Capture the cell that displays the provided text and extract its (X, Y) central coordinate. 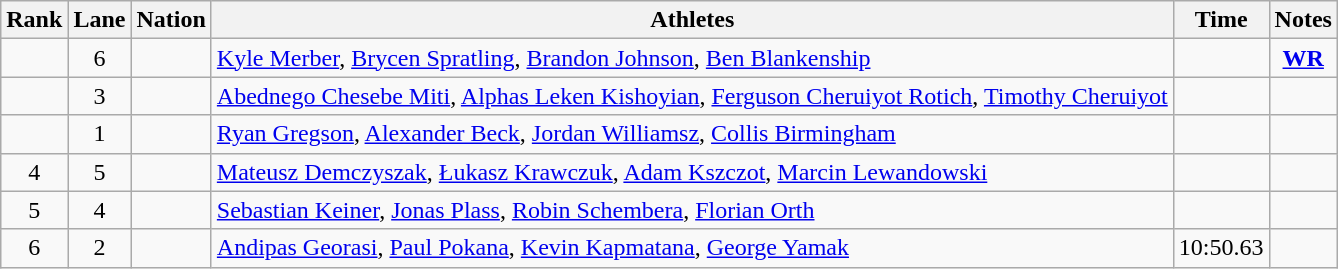
Athletes (692, 20)
3 (100, 96)
Ryan Gregson, Alexander Beck, Jordan Williamsz, Collis Birmingham (692, 134)
Notes (1303, 20)
Mateusz Demczyszak, Łukasz Krawczuk, Adam Kszczot, Marcin Lewandowski (692, 172)
Abednego Chesebe Miti, Alphas Leken Kishoyian, Ferguson Cheruiyot Rotich, Timothy Cheruiyot (692, 96)
Sebastian Keiner, Jonas Plass, Robin Schembera, Florian Orth (692, 210)
Andipas Georasi, Paul Pokana, Kevin Kapmatana, George Yamak (692, 248)
Time (1221, 20)
Lane (100, 20)
Kyle Merber, Brycen Spratling, Brandon Johnson, Ben Blankenship (692, 58)
2 (100, 248)
Rank (34, 20)
WR (1303, 58)
1 (100, 134)
Nation (171, 20)
10:50.63 (1221, 248)
